Determine the (X, Y) coordinate at the center of the cell enclosing the given text.  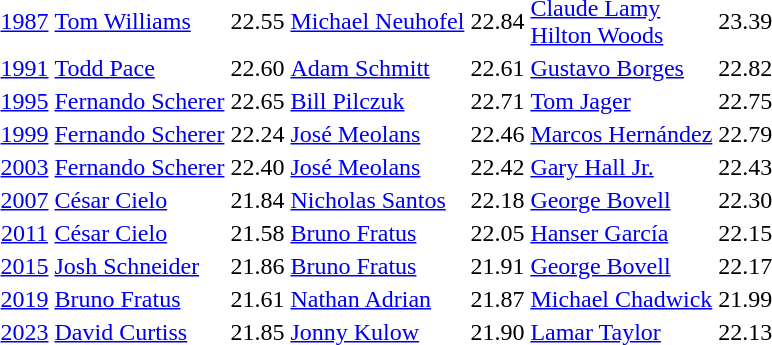
22.42 (498, 167)
Nathan Adrian (378, 299)
Todd Pace (140, 68)
Bill Pilczuk (378, 101)
Nicholas Santos (378, 200)
Josh Schneider (140, 266)
22.65 (258, 101)
Gary Hall Jr. (622, 167)
Hanser García (622, 233)
Adam Schmitt (378, 68)
Marcos Hernández (622, 134)
22.05 (498, 233)
21.84 (258, 200)
22.71 (498, 101)
21.58 (258, 233)
21.87 (498, 299)
22.40 (258, 167)
22.46 (498, 134)
22.61 (498, 68)
21.86 (258, 266)
22.18 (498, 200)
Michael Chadwick (622, 299)
Gustavo Borges (622, 68)
22.60 (258, 68)
22.24 (258, 134)
21.61 (258, 299)
21.91 (498, 266)
Tom Jager (622, 101)
